Identify which cell holds the provided text, then report its (X, Y) central coordinate. 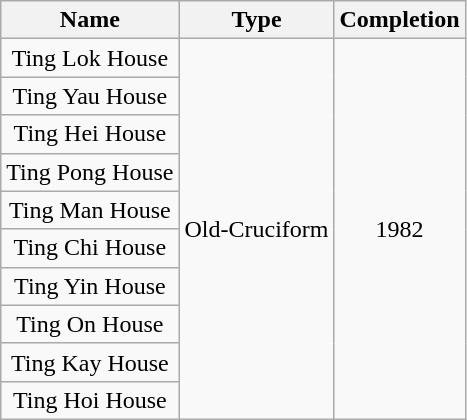
Type (256, 20)
Ting Hei House (90, 134)
Ting Lok House (90, 58)
Ting Chi House (90, 248)
1982 (400, 230)
Completion (400, 20)
Ting Yau House (90, 96)
Ting Pong House (90, 172)
Old-Cruciform (256, 230)
Ting Hoi House (90, 400)
Ting Yin House (90, 286)
Ting On House (90, 324)
Ting Kay House (90, 362)
Name (90, 20)
Ting Man House (90, 210)
